Return [x, y] of the center of cell containing provided text 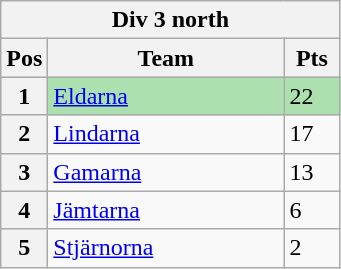
4 [24, 210]
Eldarna [166, 96]
Div 3 north [170, 20]
17 [312, 134]
22 [312, 96]
Pos [24, 58]
1 [24, 96]
Lindarna [166, 134]
5 [24, 248]
Team [166, 58]
13 [312, 172]
Gamarna [166, 172]
Stjärnorna [166, 248]
Pts [312, 58]
Jämtarna [166, 210]
6 [312, 210]
3 [24, 172]
